For the text-containing cell, return its midpoint in [x, y] coordinate format. 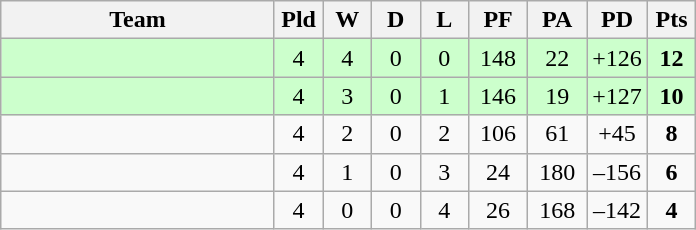
PA [558, 20]
PF [498, 20]
10 [672, 96]
106 [498, 134]
24 [498, 172]
6 [672, 172]
PD [618, 20]
12 [672, 58]
L [444, 20]
Pts [672, 20]
26 [498, 210]
168 [558, 210]
22 [558, 58]
–156 [618, 172]
Team [138, 20]
W [348, 20]
148 [498, 58]
D [396, 20]
61 [558, 134]
+45 [618, 134]
146 [498, 96]
8 [672, 134]
19 [558, 96]
+126 [618, 58]
+127 [618, 96]
180 [558, 172]
Pld [298, 20]
–142 [618, 210]
